Return the (x, y) coordinate for the center point of the cell that contains the specified text.  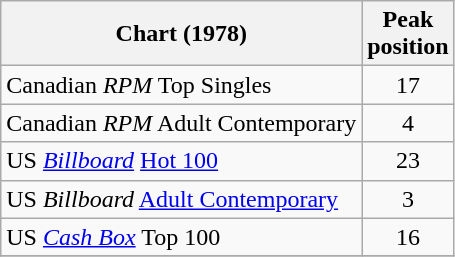
16 (408, 237)
Canadian RPM Adult Contemporary (182, 123)
US Billboard Adult Contemporary (182, 199)
17 (408, 85)
Peakposition (408, 34)
Chart (1978) (182, 34)
4 (408, 123)
23 (408, 161)
US Billboard Hot 100 (182, 161)
US Cash Box Top 100 (182, 237)
3 (408, 199)
Canadian RPM Top Singles (182, 85)
